Output the [X, Y] coordinate of the center of the cell containing the given text.  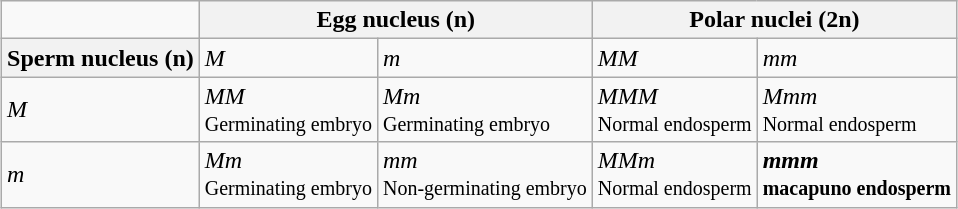
MMGerminating embryo [288, 110]
Egg nucleus (n) [396, 20]
MM [674, 58]
Polar nuclei (2n) [774, 20]
MMmNormal endosperm [674, 174]
Sperm nucleus (n) [101, 58]
mmNon-germinating embryo [484, 174]
mm [856, 58]
MmmNormal endosperm [856, 110]
MMMNormal endosperm [674, 110]
mmmmacapuno endosperm [856, 174]
